Pinpoint the cell where the given text exists, returning its [x, y] midpoint coordinate. 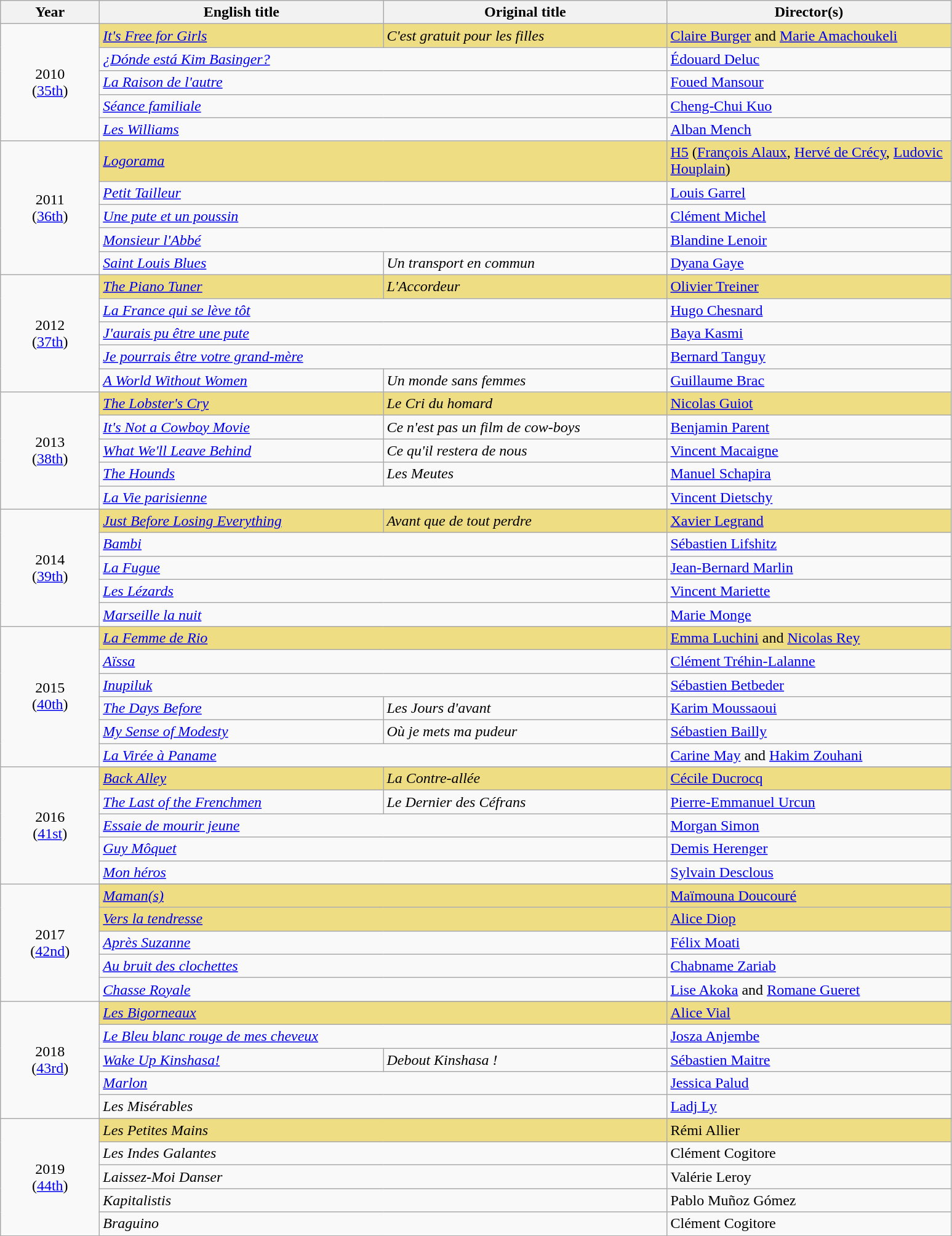
¿Dónde está Kim Basinger? [383, 59]
Alice Vial [809, 1013]
L'Accordeur [526, 286]
Marlon [383, 1083]
2014(39th) [50, 568]
Sébastien Betbeder [809, 685]
Un monde sans femmes [526, 380]
2013(38th) [50, 451]
Clément Michel [809, 216]
Valérie Leroy [809, 1177]
2011(36th) [50, 208]
Mon héros [383, 872]
Back Alley [241, 779]
Maman(s) [383, 896]
The Last of the Frenchmen [241, 802]
Les Bigorneaux [383, 1013]
Vincent Macaigne [809, 451]
Director(s) [809, 12]
Benjamin Parent [809, 427]
Jessica Palud [809, 1083]
Nicolas Guiot [809, 404]
2016(41st) [50, 825]
Le Cri du homard [526, 404]
Sébastien Maitre [809, 1059]
Félix Moati [809, 942]
Une pute et un poussin [383, 216]
Avant que de tout perdre [526, 521]
Marie Monge [809, 614]
2018(43rd) [50, 1059]
Laissez-Moi Danser [383, 1177]
2010(35th) [50, 82]
Les Misérables [383, 1107]
Le Bleu blanc rouge de mes cheveux [383, 1036]
Inupiluk [383, 685]
Saint Louis Blues [241, 263]
Demis Herenger [809, 849]
Petit Tailleur [383, 193]
Séance familiale [383, 106]
Jean-Bernard Marlin [809, 568]
2019(44th) [50, 1177]
Foued Mansour [809, 82]
Vincent Mariette [809, 591]
Lise Akoka and Romane Gueret [809, 989]
Louis Garrel [809, 193]
La Femme de Rio [383, 638]
A World Without Women [241, 380]
Pierre-Emmanuel Urcun [809, 802]
Manuel Schapira [809, 474]
2012(37th) [50, 333]
Essaie de mourir jeune [383, 825]
Un transport en commun [526, 263]
La Fugue [383, 568]
Pablo Muñoz Gómez [809, 1200]
Édouard Deluc [809, 59]
The Hounds [241, 474]
Cécile Ducrocq [809, 779]
Xavier Legrand [809, 521]
Morgan Simon [809, 825]
The Lobster's Cry [241, 404]
What We'll Leave Behind [241, 451]
Karim Moussaoui [809, 708]
Year [50, 12]
Chasse Royale [383, 989]
Monsieur l'Abbé [383, 239]
Au bruit des clochettes [383, 966]
Ce qu'il restera de nous [526, 451]
Marseille la nuit [383, 614]
Baya Kasmi [809, 334]
Olivier Treiner [809, 286]
Aïssa [383, 661]
It's Free for Girls [241, 36]
Chabname Zariab [809, 966]
Blandine Lenoir [809, 239]
Bernard Tanguy [809, 357]
Vers la tendresse [383, 919]
Logorama [383, 161]
Kapitalistis [383, 1200]
Les Petites Mains [383, 1130]
The Piano Tuner [241, 286]
Ce n'est pas un film de cow-boys [526, 427]
Rémi Allier [809, 1130]
Just Before Losing Everything [241, 521]
Les Jours d'avant [526, 708]
Josza Anjembe [809, 1036]
2017(42nd) [50, 942]
La France qui se lève tôt [383, 310]
Sébastien Lifshitz [809, 544]
My Sense of Modesty [241, 732]
Guy Môquet [383, 849]
Les Indes Galantes [383, 1154]
Après Suzanne [383, 942]
Sylvain Desclous [809, 872]
La Raison de l'autre [383, 82]
Guillaume Brac [809, 380]
Ladj Ly [809, 1107]
English title [241, 12]
2015(40th) [50, 696]
Dyana Gaye [809, 263]
La Vie parisienne [383, 497]
H5 (François Alaux, Hervé de Crécy, Ludovic Houplain) [809, 161]
Alice Diop [809, 919]
Original title [526, 12]
Où je mets ma pudeur [526, 732]
Vincent Dietschy [809, 497]
Bambi [383, 544]
Alban Mench [809, 129]
The Days Before [241, 708]
Emma Luchini and Nicolas Rey [809, 638]
La Contre-allée [526, 779]
Les Lézards [383, 591]
Cheng-Chui Kuo [809, 106]
Sébastien Bailly [809, 732]
Hugo Chesnard [809, 310]
Je pourrais être votre grand-mère [383, 357]
C'est gratuit pour les filles [526, 36]
Carine May and Hakim Zouhani [809, 755]
Debout Kinshasa ! [526, 1059]
Braguino [383, 1224]
Wake Up Kinshasa! [241, 1059]
J'aurais pu être une pute [383, 334]
Clément Tréhin-Lalanne [809, 661]
Le Dernier des Céfrans [526, 802]
Les Williams [383, 129]
La Virée à Paname [383, 755]
Maïmouna Doucouré [809, 896]
Claire Burger and Marie Amachoukeli [809, 36]
Les Meutes [526, 474]
It's Not a Cowboy Movie [241, 427]
